Return the (x, y) coordinate for the center point of the cell that contains the specified text.  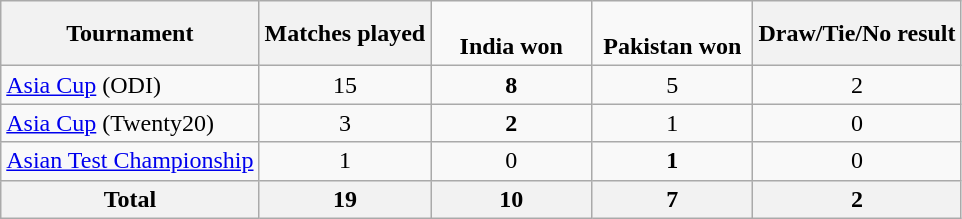
7 (672, 199)
Total (130, 199)
19 (345, 199)
Asian Test Championship (130, 161)
Asia Cup (Twenty20) (130, 123)
8 (512, 85)
10 (512, 199)
15 (345, 85)
5 (672, 85)
India won (512, 34)
Matches played (345, 34)
Asia Cup (ODI) (130, 85)
Pakistan won (672, 34)
Tournament (130, 34)
3 (345, 123)
Draw/Tie/No result (857, 34)
